Capture the cell that displays the provided text and extract its [x, y] central coordinate. 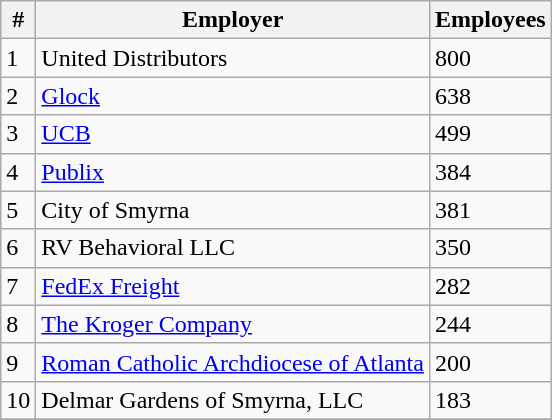
200 [490, 362]
United Distributors [233, 58]
3 [18, 134]
Glock [233, 96]
RV Behavioral LLC [233, 248]
183 [490, 400]
499 [490, 134]
Roman Catholic Archdiocese of Atlanta [233, 362]
Publix [233, 172]
384 [490, 172]
The Kroger Company [233, 324]
282 [490, 286]
1 [18, 58]
Employer [233, 20]
FedEx Freight [233, 286]
800 [490, 58]
381 [490, 210]
638 [490, 96]
UCB [233, 134]
6 [18, 248]
10 [18, 400]
5 [18, 210]
City of Smyrna [233, 210]
# [18, 20]
7 [18, 286]
350 [490, 248]
9 [18, 362]
2 [18, 96]
8 [18, 324]
Employees [490, 20]
4 [18, 172]
Delmar Gardens of Smyrna, LLC [233, 400]
244 [490, 324]
